Provide the (x, y) coordinate of the cell's center where the given text is located.  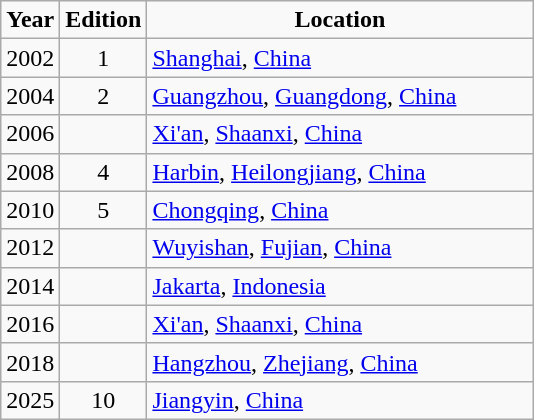
2014 (30, 286)
2010 (30, 210)
Year (30, 20)
5 (104, 210)
2012 (30, 248)
4 (104, 172)
2 (104, 96)
2002 (30, 58)
1 (104, 58)
10 (104, 400)
Hangzhou, Zhejiang, China (340, 362)
Harbin, Heilongjiang, China (340, 172)
Shanghai, China (340, 58)
Jakarta, Indonesia (340, 286)
2025 (30, 400)
Jiangyin, China (340, 400)
2018 (30, 362)
Chongqing, China (340, 210)
2006 (30, 134)
2008 (30, 172)
2016 (30, 324)
Edition (104, 20)
2004 (30, 96)
Guangzhou, Guangdong, China (340, 96)
Wuyishan, Fujian, China (340, 248)
Location (340, 20)
